Identify which cell holds the provided text, then report its (x, y) central coordinate. 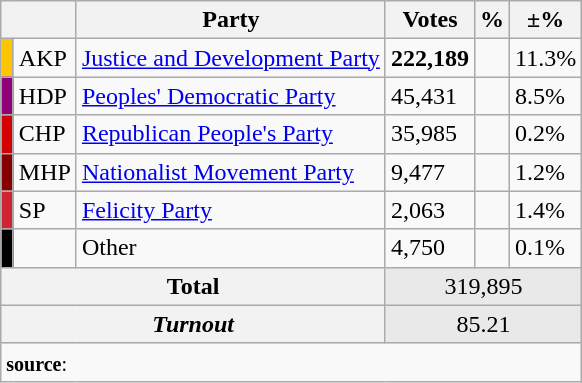
Votes (430, 20)
2,063 (430, 210)
Nationalist Movement Party (230, 172)
9,477 (430, 172)
11.3% (546, 58)
Party (230, 20)
HDP (44, 96)
Other (230, 248)
% (492, 20)
Turnout (194, 324)
8.5% (546, 96)
222,189 (430, 58)
85.21 (483, 324)
45,431 (430, 96)
Felicity Party (230, 210)
±% (546, 20)
source: (292, 362)
1.2% (546, 172)
Justice and Development Party (230, 58)
0.1% (546, 248)
Total (194, 286)
CHP (44, 134)
4,750 (430, 248)
1.4% (546, 210)
Peoples' Democratic Party (230, 96)
AKP (44, 58)
35,985 (430, 134)
319,895 (483, 286)
SP (44, 210)
Republican People's Party (230, 134)
0.2% (546, 134)
MHP (44, 172)
